Capture the cell that displays the provided text and extract its [X, Y] central coordinate. 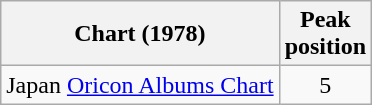
5 [325, 85]
Japan Oricon Albums Chart [140, 85]
Peakposition [325, 34]
Chart (1978) [140, 34]
